Return (x, y) of the center of cell containing provided text 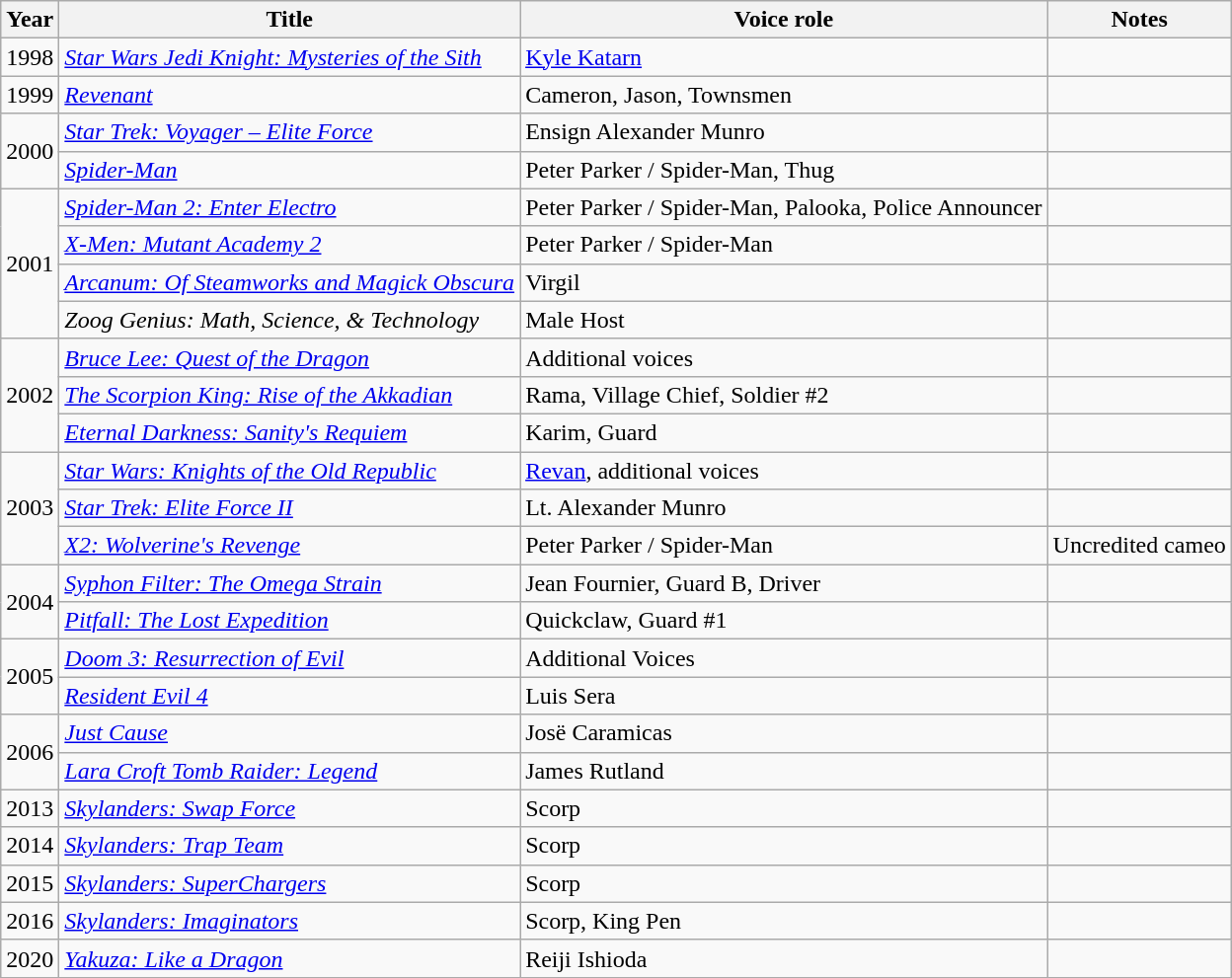
Revenant (290, 95)
Resident Evil 4 (290, 696)
Doom 3: Resurrection of Evil (290, 658)
Cameron, Jason, Townsmen (784, 95)
2004 (30, 602)
Lara Croft Tomb Raider: Legend (290, 771)
2020 (30, 958)
Male Host (784, 320)
Star Wars Jedi Knight: Mysteries of the Sith (290, 57)
Lt. Alexander Munro (784, 508)
Revan, additional voices (784, 471)
Kyle Katarn (784, 57)
Karim, Guard (784, 432)
Star Wars: Knights of the Old Republic (290, 471)
Luis Sera (784, 696)
Additional voices (784, 357)
Additional Voices (784, 658)
The Scorpion King: Rise of the Akkadian (290, 395)
Eternal Darkness: Sanity's Requiem (290, 432)
Skylanders: Imaginators (290, 921)
Year (30, 20)
2003 (30, 508)
Syphon Filter: The Omega Strain (290, 583)
X2: Wolverine's Revenge (290, 546)
Title (290, 20)
2001 (30, 263)
Quickclaw, Guard #1 (784, 621)
Virgil (784, 282)
Skylanders: SuperChargers (290, 883)
2016 (30, 921)
Star Trek: Voyager – Elite Force (290, 132)
James Rutland (784, 771)
Yakuza: Like a Dragon (290, 958)
Rama, Village Chief, Soldier #2 (784, 395)
Uncredited cameo (1139, 546)
Jean Fournier, Guard B, Driver (784, 583)
Arcanum: Of Steamworks and Magick Obscura (290, 282)
2005 (30, 677)
Josë Caramicas (784, 733)
Bruce Lee: Quest of the Dragon (290, 357)
Just Cause (290, 733)
Star Trek: Elite Force II (290, 508)
Spider-Man 2: Enter Electro (290, 207)
Ensign Alexander Munro (784, 132)
2000 (30, 151)
1999 (30, 95)
Spider-Man (290, 170)
2015 (30, 883)
2013 (30, 808)
Skylanders: Trap Team (290, 846)
2002 (30, 395)
Peter Parker / Spider-Man, Palooka, Police Announcer (784, 207)
Pitfall: The Lost Expedition (290, 621)
Voice role (784, 20)
2014 (30, 846)
1998 (30, 57)
X-Men: Mutant Academy 2 (290, 245)
Scorp, King Pen (784, 921)
Peter Parker / Spider-Man, Thug (784, 170)
Zoog Genius: Math, Science, & Technology (290, 320)
Skylanders: Swap Force (290, 808)
Reiji Ishioda (784, 958)
Notes (1139, 20)
2006 (30, 752)
